From the cell containing the given text, extract its center point as [x, y] coordinate. 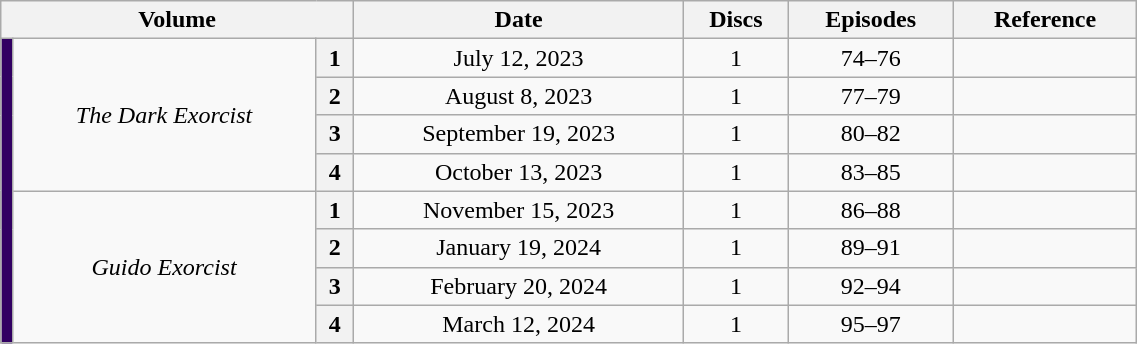
November 15, 2023 [518, 210]
Guido Exorcist [164, 267]
Date [518, 20]
92–94 [870, 286]
89–91 [870, 248]
July 12, 2023 [518, 58]
83–85 [870, 172]
September 19, 2023 [518, 134]
95–97 [870, 324]
86–88 [870, 210]
80–82 [870, 134]
77–79 [870, 96]
74–76 [870, 58]
January 19, 2024 [518, 248]
Episodes [870, 20]
Volume [178, 20]
February 20, 2024 [518, 286]
March 12, 2024 [518, 324]
The Dark Exorcist [164, 115]
October 13, 2023 [518, 172]
Discs [736, 20]
Reference [1045, 20]
August 8, 2023 [518, 96]
